For the text-containing cell, return its midpoint in [x, y] coordinate format. 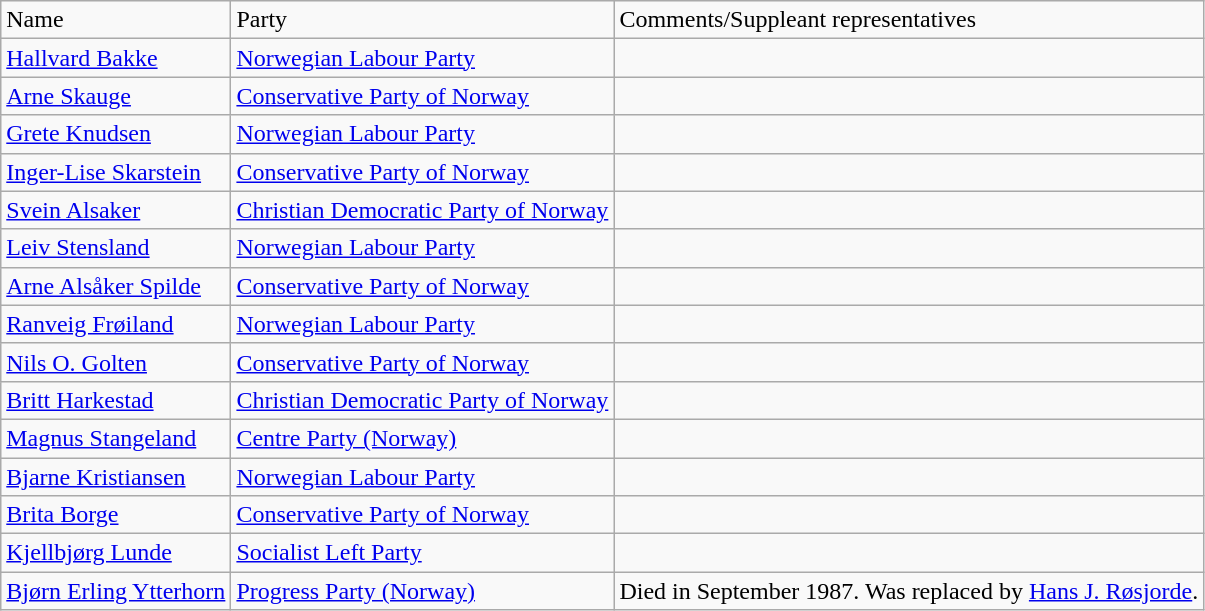
Hallvard Bakke [116, 58]
Brita Borge [116, 515]
Party [422, 20]
Arne Skauge [116, 96]
Comments/Suppleant representatives [909, 20]
Svein Alsaker [116, 210]
Bjørn Erling Ytterhorn [116, 591]
Ranveig Frøiland [116, 324]
Bjarne Kristiansen [116, 477]
Magnus Stangeland [116, 438]
Died in September 1987. Was replaced by Hans J. Røsjorde. [909, 591]
Kjellbjørg Lunde [116, 553]
Socialist Left Party [422, 553]
Britt Harkestad [116, 400]
Arne Alsåker Spilde [116, 286]
Leiv Stensland [116, 248]
Name [116, 20]
Nils O. Golten [116, 362]
Grete Knudsen [116, 134]
Inger-Lise Skarstein [116, 172]
Progress Party (Norway) [422, 591]
Centre Party (Norway) [422, 438]
